Identify which cell holds the provided text, then report its (x, y) central coordinate. 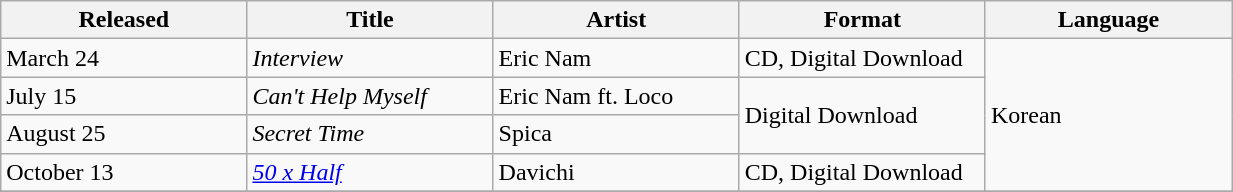
Released (124, 20)
Korean (1108, 115)
Can't Help Myself (370, 96)
August 25 (124, 134)
Secret Time (370, 134)
Language (1108, 20)
Eric Nam ft. Loco (616, 96)
50 x Half (370, 172)
Spica (616, 134)
Interview (370, 58)
Artist (616, 20)
Davichi (616, 172)
Format (862, 20)
Title (370, 20)
October 13 (124, 172)
Eric Nam (616, 58)
Digital Download (862, 115)
March 24 (124, 58)
July 15 (124, 96)
